Determine the (x, y) coordinate at the center of the cell enclosing the given text.  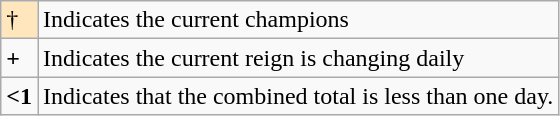
Indicates that the combined total is less than one day. (298, 96)
Indicates the current champions (298, 20)
† (20, 20)
+ (20, 58)
Indicates the current reign is changing daily (298, 58)
<1 (20, 96)
